Capture the cell that displays the provided text and extract its (X, Y) central coordinate. 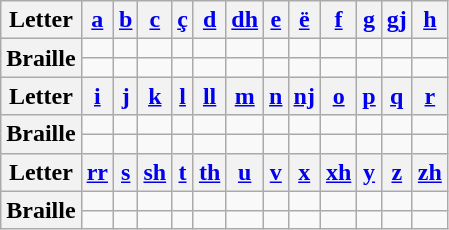
z (396, 172)
q (396, 96)
p (369, 96)
g (369, 20)
a (97, 20)
k (155, 96)
zh (430, 172)
xh (338, 172)
s (126, 172)
th (209, 172)
c (155, 20)
ll (209, 96)
x (304, 172)
gj (396, 20)
t (183, 172)
v (276, 172)
h (430, 20)
o (338, 96)
j (126, 96)
n (276, 96)
l (183, 96)
e (276, 20)
sh (155, 172)
dh (245, 20)
nj (304, 96)
ç (183, 20)
r (430, 96)
f (338, 20)
u (245, 172)
d (209, 20)
m (245, 96)
rr (97, 172)
b (126, 20)
ë (304, 20)
i (97, 96)
y (369, 172)
